Extract the (X, Y) coordinate from the center of the cell holding the provided text.  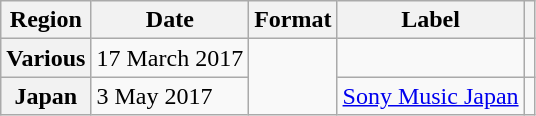
Label (430, 20)
Japan (46, 96)
Various (46, 58)
Region (46, 20)
Sony Music Japan (430, 96)
17 March 2017 (170, 58)
Date (170, 20)
Format (293, 20)
3 May 2017 (170, 96)
